From the cell containing the given text, extract its center point as (x, y) coordinate. 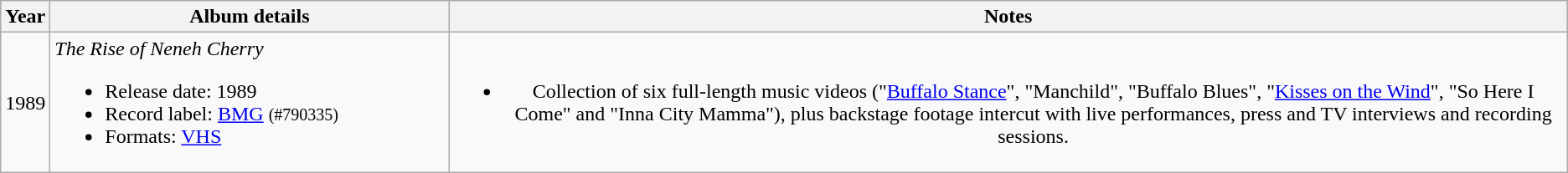
Album details (250, 17)
The Rise of Neneh CherryRelease date: 1989Record label: BMG (#790335)Formats: VHS (250, 102)
1989 (25, 102)
Notes (1008, 17)
Year (25, 17)
